Locate the cell with the specified text and output its [X, Y] center coordinate. 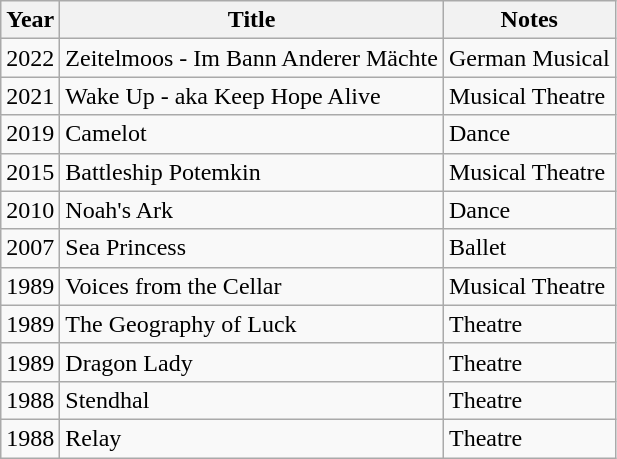
2021 [30, 96]
Dragon Lady [252, 362]
Zeitelmoos - Im Bann Anderer Mächte [252, 58]
2019 [30, 134]
Title [252, 20]
Camelot [252, 134]
The Geography of Luck [252, 324]
German Musical [529, 58]
Noah's Ark [252, 210]
2010 [30, 210]
Wake Up - aka Keep Hope Alive [252, 96]
Stendhal [252, 400]
2015 [30, 172]
Notes [529, 20]
2022 [30, 58]
Year [30, 20]
2007 [30, 248]
Battleship Potemkin [252, 172]
Sea Princess [252, 248]
Ballet [529, 248]
Relay [252, 438]
Voices from the Cellar [252, 286]
